Return [x, y] of the center of cell containing provided text 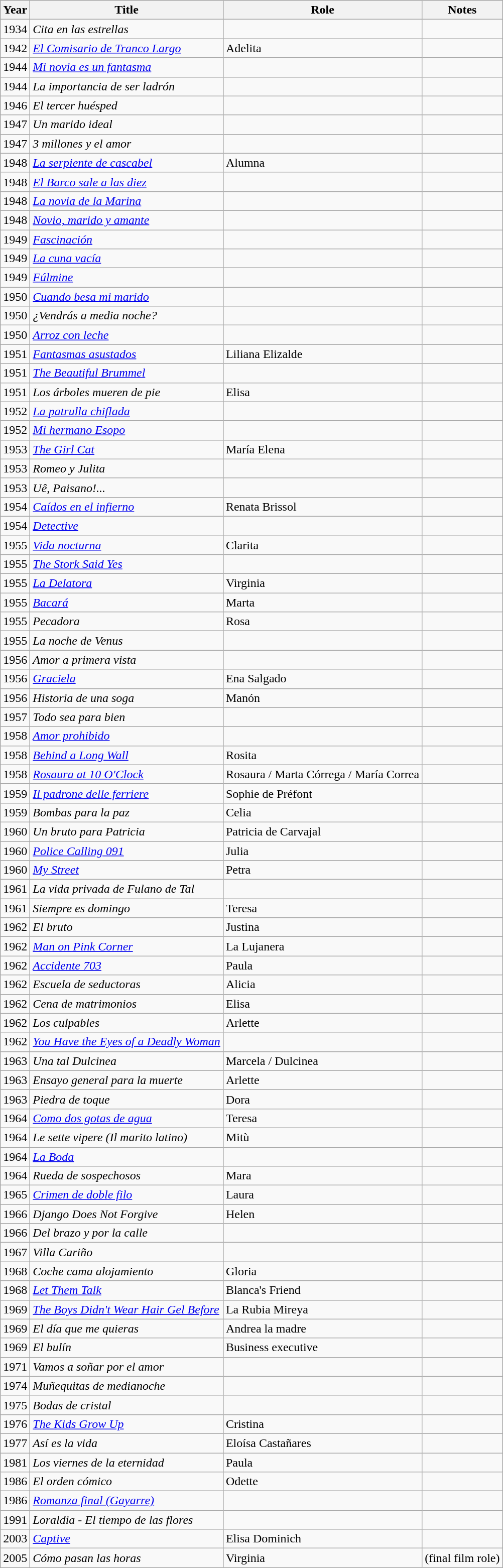
1974 [15, 1386]
Il padrone delle ferriere [127, 793]
El día que me quieras [127, 1329]
Historia de una soga [127, 698]
Bodas de cristal [127, 1405]
Cita en las estrellas [127, 29]
Year [15, 10]
1934 [15, 29]
Alumna [322, 163]
Crimen de doble filo [127, 1195]
1976 [15, 1424]
Muñequitas de medianoche [127, 1386]
Behind a Long Wall [127, 755]
La serpiente de cascabel [127, 163]
Celia [322, 812]
Piedra de toque [127, 1099]
Arroz con leche [127, 335]
Bombas para la paz [127, 812]
The Kids Grow Up [127, 1424]
La Rubia Mireya [322, 1309]
Romeo y Julita [127, 468]
El bruto [127, 927]
Man on Pink Corner [127, 946]
Como dos gotas de agua [127, 1118]
Los viernes de la eternidad [127, 1463]
1991 [15, 1520]
Cómo pasan las horas [127, 1558]
Detective [127, 526]
Manón [322, 698]
Amor a primera vista [127, 660]
Rosita [322, 755]
1971 [15, 1367]
The Boys Didn't Wear Hair Gel Before [127, 1309]
Fúlmine [127, 278]
Vida nocturna [127, 545]
Le sette vipere (Il marito latino) [127, 1137]
Andrea la madre [322, 1329]
Así es la vida [127, 1443]
Un bruto para Patricia [127, 831]
Uê, Paisano!... [127, 488]
Renata Brissol [322, 507]
Adelita [322, 48]
María Elena [322, 449]
La Delatora [127, 583]
Django Does Not Forgive [127, 1214]
Fascinación [127, 239]
The Stork Said Yes [127, 564]
Rosaura / Marta Córrega / María Correa [322, 774]
Rosaura at 10 O'Clock [127, 774]
Romanza final (Gayarre) [127, 1501]
Fantasmas asustados [127, 354]
Rueda de sospechosos [127, 1176]
Cristina [322, 1424]
Julia [322, 851]
The Girl Cat [127, 449]
La novia de la Marina [127, 201]
Ensayo general para la muerte [127, 1080]
Graciela [127, 679]
El Comisario de Tranco Largo [127, 48]
Mi novia es un fantasma [127, 67]
Clarita [322, 545]
Let Them Talk [127, 1290]
Liliana Elizalde [322, 354]
Cuando besa mi marido [127, 297]
¿Vendrás a media noche? [127, 316]
My Street [127, 870]
Laura [322, 1195]
El tercer huésped [127, 105]
Los árboles mueren de pie [127, 392]
Business executive [322, 1348]
La cuna vacía [127, 259]
Patricia de Carvajal [322, 831]
Un marido ideal [127, 125]
Captive [127, 1539]
Alicia [322, 985]
Role [322, 10]
Loraldia - El tiempo de las flores [127, 1520]
El orden cómico [127, 1482]
Sophie de Préfont [322, 793]
Mitù [322, 1137]
Mi hermano Esopo [127, 430]
Gloria [322, 1271]
The Beautiful Brummel [127, 373]
(final film role) [462, 1558]
1942 [15, 48]
Rosa [322, 622]
2005 [15, 1558]
Marta [322, 602]
1981 [15, 1463]
You Have the Eyes of a Deadly Woman [127, 1042]
Helen [322, 1214]
Odette [322, 1482]
Accidente 703 [127, 966]
Blanca's Friend [322, 1290]
1965 [15, 1195]
Mara [322, 1176]
Ena Salgado [322, 679]
Title [127, 10]
1977 [15, 1443]
Amor prohibido [127, 736]
Novio, marido y amante [127, 220]
Justina [322, 927]
La Boda [127, 1156]
Villa Cariño [127, 1252]
Eloísa Castañares [322, 1443]
1946 [15, 105]
Dora [322, 1099]
Cena de matrimonios [127, 1004]
Notes [462, 10]
2003 [15, 1539]
Marcela / Dulcinea [322, 1061]
El Barco sale a las diez [127, 182]
1967 [15, 1252]
Petra [322, 870]
Coche cama alojamiento [127, 1271]
La patrulla chiflada [127, 411]
3 millones y el amor [127, 144]
Vamos a soñar por el amor [127, 1367]
1957 [15, 717]
Police Calling 091 [127, 851]
Todo sea para bien [127, 717]
Elisa Dominich [322, 1539]
Siempre es domingo [127, 908]
Bacará [127, 602]
El bulín [127, 1348]
1975 [15, 1405]
Una tal Dulcinea [127, 1061]
Del brazo y por la calle [127, 1233]
La vida privada de Fulano de Tal [127, 889]
La Lujanera [322, 946]
La noche de Venus [127, 641]
Escuela de seductoras [127, 985]
Caídos en el infierno [127, 507]
La importancia de ser ladrón [127, 86]
Los culpables [127, 1023]
Pecadora [127, 622]
